Find where the given text appears and provide that cell's center as [X, Y] coordinate. 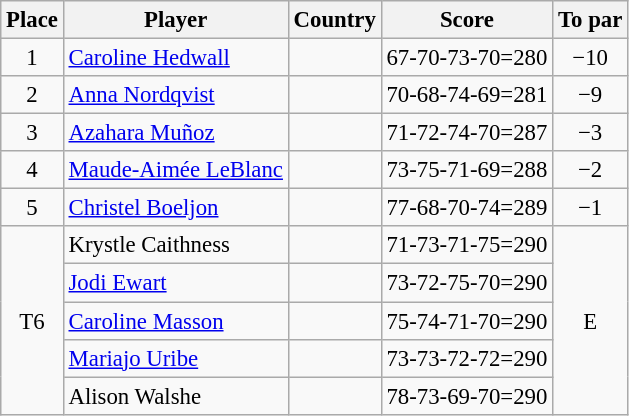
Azahara Muñoz [176, 133]
71-72-74-70=287 [467, 133]
Mariajo Uribe [176, 358]
2 [32, 95]
Maude-Aimée LeBlanc [176, 170]
5 [32, 208]
−3 [590, 133]
−10 [590, 58]
E [590, 320]
1 [32, 58]
−2 [590, 170]
73-75-71-69=288 [467, 170]
77-68-70-74=289 [467, 208]
67-70-73-70=280 [467, 58]
Place [32, 20]
Jodi Ewart [176, 283]
T6 [32, 320]
Score [467, 20]
Krystle Caithness [176, 245]
4 [32, 170]
3 [32, 133]
−1 [590, 208]
To par [590, 20]
Country [334, 20]
Caroline Hedwall [176, 58]
75-74-71-70=290 [467, 321]
71-73-71-75=290 [467, 245]
Caroline Masson [176, 321]
70-68-74-69=281 [467, 95]
78-73-69-70=290 [467, 396]
Anna Nordqvist [176, 95]
73-73-72-72=290 [467, 358]
Player [176, 20]
73-72-75-70=290 [467, 283]
Alison Walshe [176, 396]
−9 [590, 95]
Christel Boeljon [176, 208]
